Provide the [x, y] coordinate of the cell's center where the given text is located.  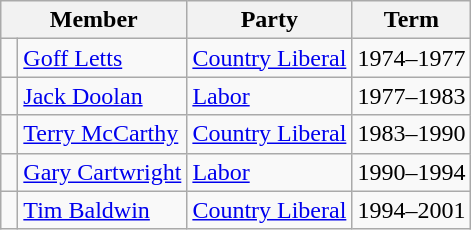
1990–1994 [412, 172]
Gary Cartwright [102, 172]
Member [94, 20]
1983–1990 [412, 134]
Tim Baldwin [102, 210]
1994–2001 [412, 210]
Jack Doolan [102, 96]
Party [270, 20]
1974–1977 [412, 58]
1977–1983 [412, 96]
Terry McCarthy [102, 134]
Term [412, 20]
Goff Letts [102, 58]
